Scan for the cell matching the given text and deliver its (X, Y) coordinate at center. 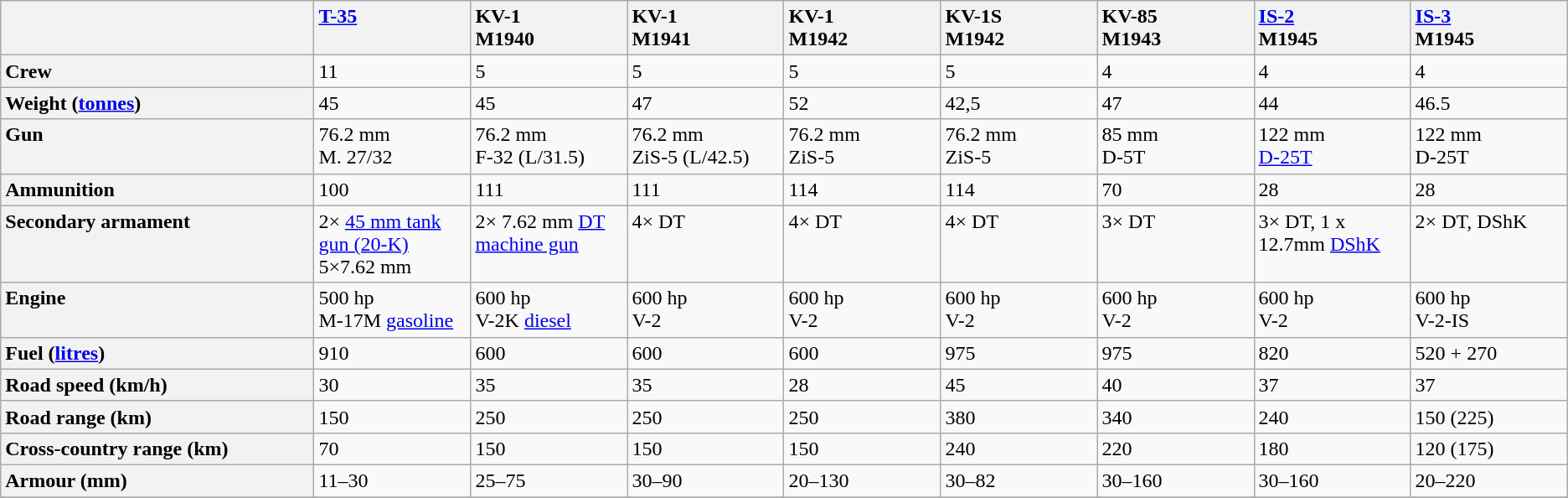
910 (392, 353)
2× 45 mm tank gun (20-K)5×7.62 mm (392, 244)
520 + 270 (1489, 353)
3× DT (1176, 244)
40 (1176, 385)
150 (225) (1489, 417)
Weight (tonnes) (157, 103)
76.2 mm ZiS-5 (L/42.5) (705, 146)
42,5 (1019, 103)
30 (392, 385)
76.2 mm F-32 (L/31.5) (549, 146)
Ammunition (157, 189)
44 (1332, 103)
46.5 (1489, 103)
500 hp M-17M gasoline (392, 310)
3× DT, 1 x 12.7mm DShK (1332, 244)
30–90 (705, 480)
120 (175) (1489, 449)
Gun (157, 146)
Crew (157, 71)
340 (1176, 417)
100 (392, 189)
220 (1176, 449)
380 (1019, 417)
T-35 (392, 29)
Secondary armament (157, 244)
30–82 (1019, 480)
IS-3 M1945 (1489, 29)
KV-1 M1940 (549, 29)
76.2 mm M. 27/32 (392, 146)
2× 7.62 mm DT machine gun (549, 244)
Armour (mm) (157, 480)
600 hp V-2-IS (1489, 310)
KV-85 M1943 (1176, 29)
180 (1332, 449)
52 (863, 103)
Engine (157, 310)
11 (392, 71)
20–220 (1489, 480)
KV-1S M1942 (1019, 29)
IS-2 M1945 (1332, 29)
600 hp V-2K diesel (549, 310)
11–30 (392, 480)
Road speed (km/h) (157, 385)
25–75 (549, 480)
KV-1 M1942 (863, 29)
Cross-country range (km) (157, 449)
KV-1 M1941 (705, 29)
85 mm D-5T (1176, 146)
Road range (km) (157, 417)
820 (1332, 353)
2× DT, DShK (1489, 244)
Fuel (litres) (157, 353)
20–130 (863, 480)
